Detect which cell encompasses the target text, then output its [X, Y] center coordinate. 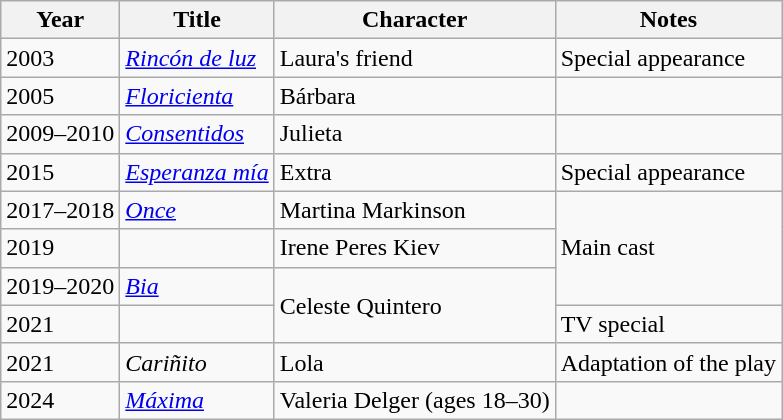
2017–2018 [60, 210]
2024 [60, 400]
Esperanza mía [197, 172]
Martina Markinson [414, 210]
Bia [197, 286]
Consentidos [197, 134]
2005 [60, 96]
Notes [668, 20]
Irene Peres Kiev [414, 248]
Main cast [668, 248]
2003 [60, 58]
2019–2020 [60, 286]
Character [414, 20]
2009–2010 [60, 134]
Rincón de luz [197, 58]
Valeria Delger (ages 18–30) [414, 400]
Bárbara [414, 96]
Once [197, 210]
Lola [414, 362]
Year [60, 20]
Julieta [414, 134]
Adaptation of the play [668, 362]
Floricienta [197, 96]
Extra [414, 172]
TV special [668, 324]
Laura's friend [414, 58]
Máxima [197, 400]
2015 [60, 172]
Title [197, 20]
2019 [60, 248]
Celeste Quintero [414, 305]
Cariñito [197, 362]
